Output the (X, Y) coordinate of the center of the cell containing the given text.  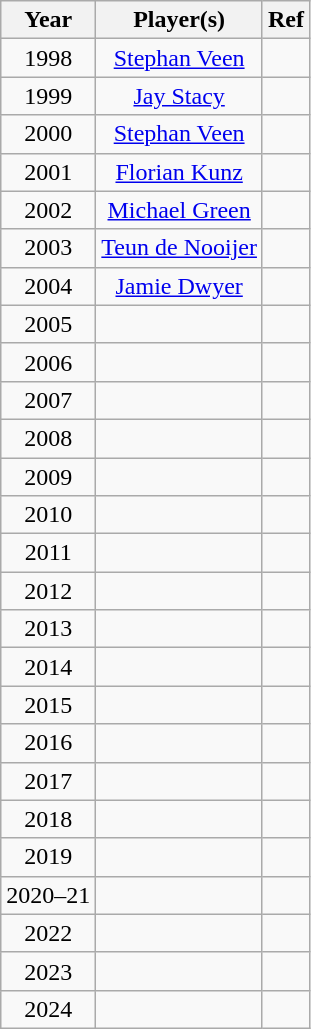
2006 (48, 362)
2018 (48, 819)
2024 (48, 1009)
Jay Stacy (180, 96)
2012 (48, 591)
2016 (48, 743)
2009 (48, 477)
2000 (48, 134)
Jamie Dwyer (180, 286)
2015 (48, 705)
2008 (48, 438)
2005 (48, 324)
1999 (48, 96)
2019 (48, 857)
Player(s) (180, 20)
2003 (48, 248)
2002 (48, 210)
2017 (48, 781)
2010 (48, 515)
Florian Kunz (180, 172)
2004 (48, 286)
2022 (48, 933)
2011 (48, 553)
2001 (48, 172)
Teun de Nooijer (180, 248)
2014 (48, 667)
2023 (48, 971)
2020–21 (48, 895)
Michael Green (180, 210)
Ref (286, 20)
Year (48, 20)
2007 (48, 400)
1998 (48, 58)
2013 (48, 629)
